Identify which cell holds the provided text, then report its [X, Y] central coordinate. 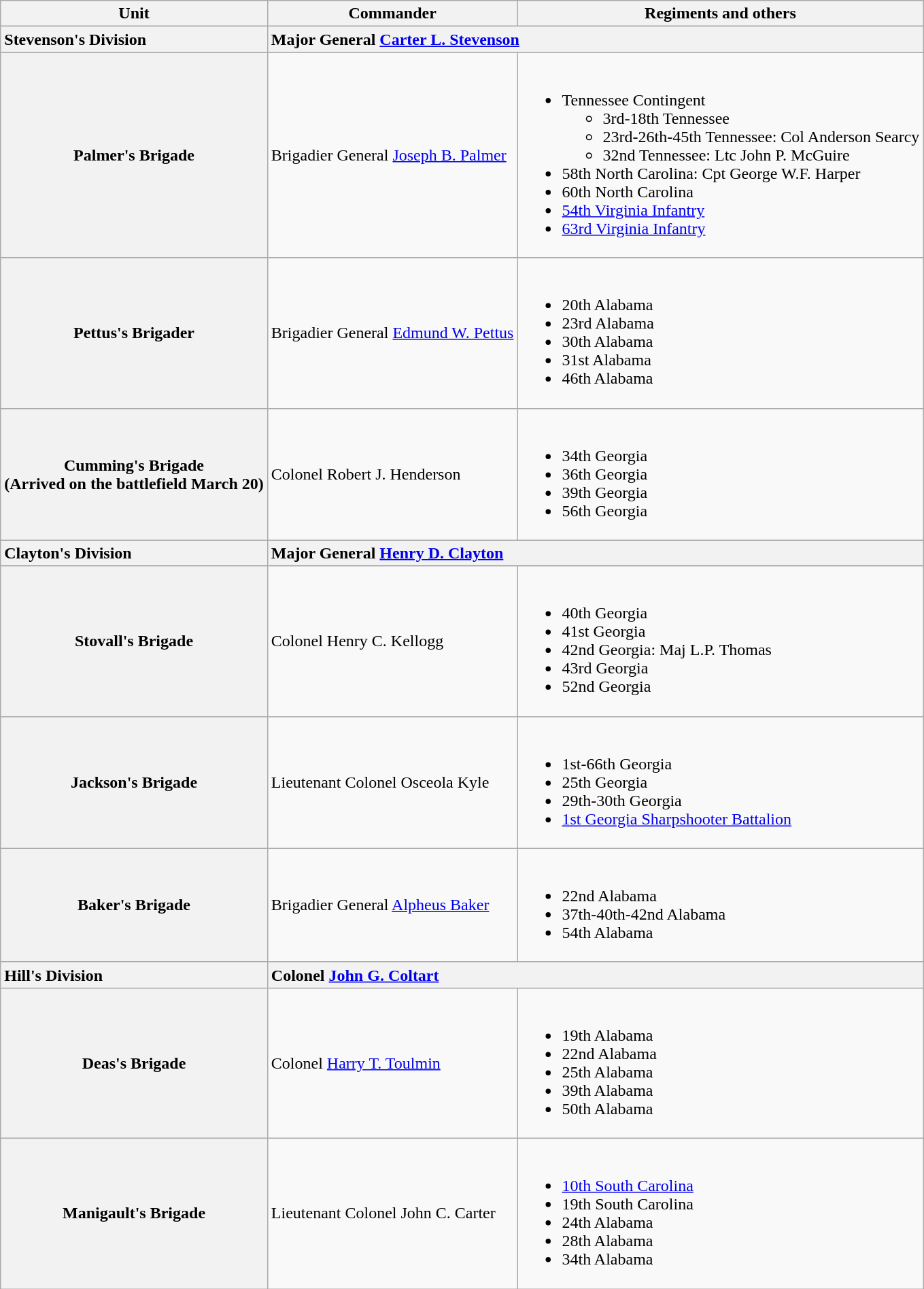
Deas's Brigade [135, 1062]
Brigadier General Alpheus Baker [392, 905]
Colonel Robert J. Henderson [392, 474]
Regiments and others [721, 14]
1st-66th Georgia25th Georgia29th-30th Georgia1st Georgia Sharpshooter Battalion [721, 782]
Colonel Harry T. Toulmin [392, 1062]
Major General Carter L. Stevenson [596, 39]
Commander [392, 14]
Brigadier General Joseph B. Palmer [392, 155]
Stevenson's Division [135, 39]
10th South Carolina19th South Carolina24th Alabama28th Alabama34th Alabama [721, 1213]
Major General Henry D. Clayton [596, 553]
Colonel John G. Coltart [596, 975]
19th Alabama22nd Alabama25th Alabama39th Alabama50th Alabama [721, 1062]
Brigadier General Edmund W. Pettus [392, 333]
Pettus's Brigader [135, 333]
Jackson's Brigade [135, 782]
Stovall's Brigade [135, 641]
34th Georgia36th Georgia39th Georgia56th Georgia [721, 474]
Manigault's Brigade [135, 1213]
40th Georgia41st Georgia42nd Georgia: Maj L.P. Thomas43rd Georgia52nd Georgia [721, 641]
Palmer's Brigade [135, 155]
Lieutenant Colonel Osceola Kyle [392, 782]
Baker's Brigade [135, 905]
Clayton's Division [135, 553]
Hill's Division [135, 975]
20th Alabama23rd Alabama30th Alabama31st Alabama46th Alabama [721, 333]
Colonel Henry C. Kellogg [392, 641]
22nd Alabama37th-40th-42nd Alabama54th Alabama [721, 905]
Unit [135, 14]
Lieutenant Colonel John C. Carter [392, 1213]
Cumming's Brigade(Arrived on the battlefield March 20) [135, 474]
